Find where the given text appears and provide that cell's center as (X, Y) coordinate. 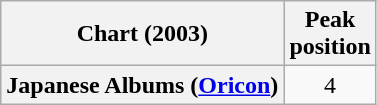
Peakposition (330, 34)
Chart (2003) (142, 34)
Japanese Albums (Oricon) (142, 85)
4 (330, 85)
